Return the [X, Y] coordinate for the center point of the cell that contains the specified text.  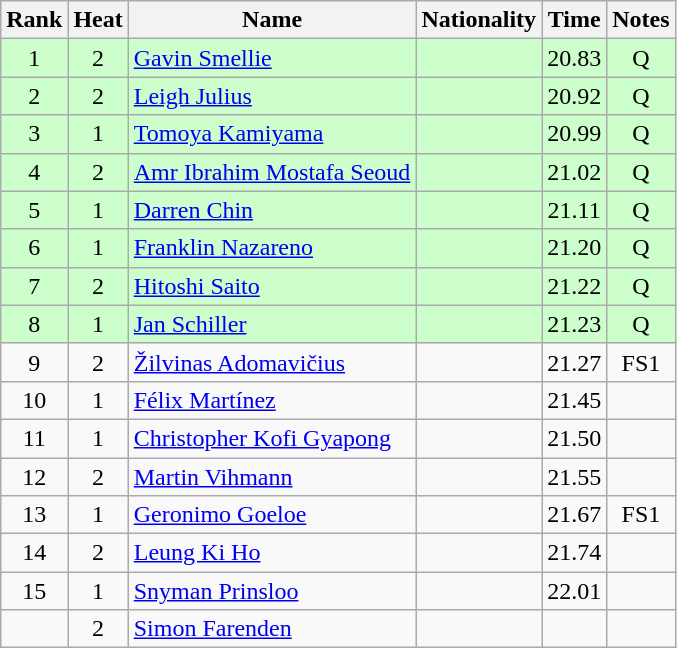
15 [34, 591]
21.27 [574, 362]
Franklin Nazareno [272, 248]
22.01 [574, 591]
Leigh Julius [272, 96]
21.50 [574, 438]
12 [34, 477]
13 [34, 515]
Tomoya Kamiyama [272, 134]
21.22 [574, 286]
5 [34, 210]
10 [34, 400]
9 [34, 362]
Jan Schiller [272, 324]
Hitoshi Saito [272, 286]
Christopher Kofi Gyapong [272, 438]
Leung Ki Ho [272, 553]
20.92 [574, 96]
21.23 [574, 324]
21.67 [574, 515]
Žilvinas Adomavičius [272, 362]
Darren Chin [272, 210]
Martin Vihmann [272, 477]
21.55 [574, 477]
Geronimo Goeloe [272, 515]
21.11 [574, 210]
Gavin Smellie [272, 58]
3 [34, 134]
20.99 [574, 134]
Time [574, 20]
Heat [98, 20]
7 [34, 286]
14 [34, 553]
Nationality [479, 20]
Rank [34, 20]
Amr Ibrahim Mostafa Seoud [272, 172]
21.02 [574, 172]
Snyman Prinsloo [272, 591]
21.20 [574, 248]
4 [34, 172]
8 [34, 324]
21.45 [574, 400]
Félix Martínez [272, 400]
11 [34, 438]
Name [272, 20]
21.74 [574, 553]
Simon Farenden [272, 629]
20.83 [574, 58]
Notes [641, 20]
6 [34, 248]
